Determine the (X, Y) coordinate at the center of the cell enclosing the given text.  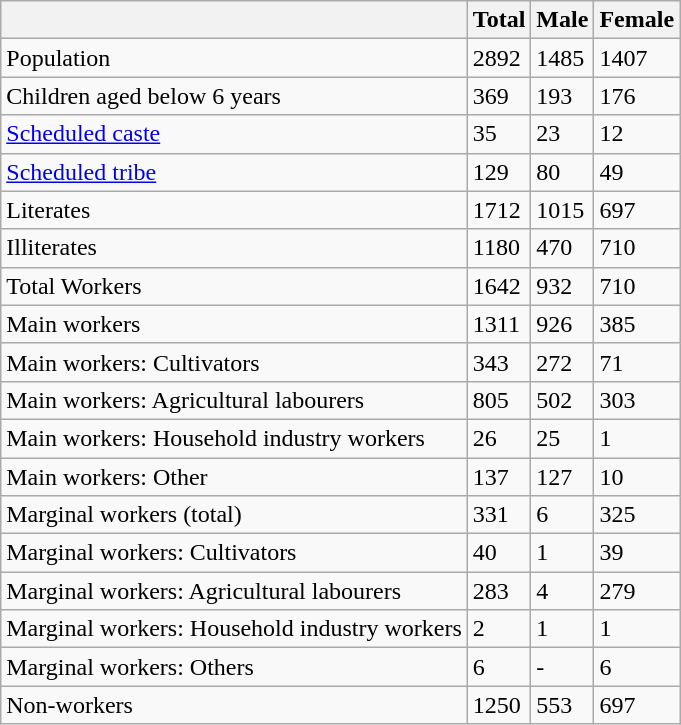
Marginal workers: Others (234, 667)
176 (637, 96)
Illiterates (234, 248)
325 (637, 515)
Male (562, 20)
4 (562, 591)
Marginal workers: Agricultural labourers (234, 591)
Marginal workers (total) (234, 515)
2 (499, 629)
Non-workers (234, 705)
- (562, 667)
Main workers: Cultivators (234, 362)
279 (637, 591)
283 (499, 591)
Scheduled tribe (234, 172)
Children aged below 6 years (234, 96)
10 (637, 477)
71 (637, 362)
1180 (499, 248)
1485 (562, 58)
35 (499, 134)
Scheduled caste (234, 134)
1311 (499, 324)
385 (637, 324)
Main workers: Agricultural labourers (234, 400)
1250 (499, 705)
331 (499, 515)
1407 (637, 58)
Total (499, 20)
Population (234, 58)
2892 (499, 58)
Female (637, 20)
Literates (234, 210)
40 (499, 553)
127 (562, 477)
25 (562, 438)
129 (499, 172)
Total Workers (234, 286)
Main workers: Household industry workers (234, 438)
303 (637, 400)
343 (499, 362)
Main workers (234, 324)
926 (562, 324)
39 (637, 553)
502 (562, 400)
805 (499, 400)
553 (562, 705)
1712 (499, 210)
1642 (499, 286)
Main workers: Other (234, 477)
23 (562, 134)
49 (637, 172)
Marginal workers: Cultivators (234, 553)
80 (562, 172)
369 (499, 96)
193 (562, 96)
26 (499, 438)
Marginal workers: Household industry workers (234, 629)
137 (499, 477)
932 (562, 286)
272 (562, 362)
1015 (562, 210)
470 (562, 248)
12 (637, 134)
